Return the (x, y) coordinate for the center point of the cell that contains the specified text.  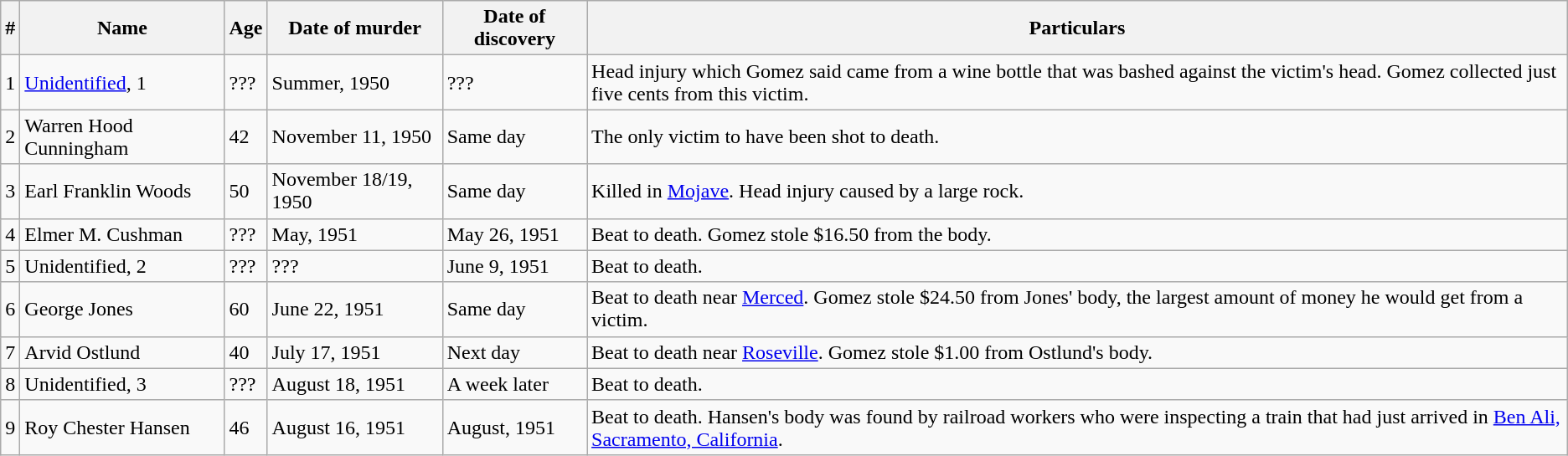
Particulars (1077, 28)
4 (10, 234)
November 11, 1950 (355, 137)
5 (10, 266)
1 (10, 82)
June 9, 1951 (514, 266)
7 (10, 352)
June 22, 1951 (355, 310)
Beat to death. Hansen's body was found by railroad workers who were inspecting a train that had just arrived in Ben Ali, Sacramento, California. (1077, 427)
Killed in Mojave. Head injury caused by a large rock. (1077, 191)
Unidentified, 2 (122, 266)
Name (122, 28)
8 (10, 384)
6 (10, 310)
50 (246, 191)
Beat to death. Gomez stole $16.50 from the body. (1077, 234)
Unidentified, 3 (122, 384)
Date of murder (355, 28)
40 (246, 352)
August 18, 1951 (355, 384)
60 (246, 310)
Date of discovery (514, 28)
42 (246, 137)
# (10, 28)
Roy Chester Hansen (122, 427)
George Jones (122, 310)
Head injury which Gomez said came from a wine bottle that was bashed against the victim's head. Gomez collected just five cents from this victim. (1077, 82)
Next day (514, 352)
Earl Franklin Woods (122, 191)
A week later (514, 384)
July 17, 1951 (355, 352)
Beat to death near Roseville. Gomez stole $1.00 from Ostlund's body. (1077, 352)
August 16, 1951 (355, 427)
46 (246, 427)
Elmer M. Cushman (122, 234)
The only victim to have been shot to death. (1077, 137)
May 26, 1951 (514, 234)
Warren Hood Cunningham (122, 137)
Summer, 1950 (355, 82)
Beat to death near Merced. Gomez stole $24.50 from Jones' body, the largest amount of money he would get from a victim. (1077, 310)
May, 1951 (355, 234)
3 (10, 191)
Arvid Ostlund (122, 352)
Age (246, 28)
2 (10, 137)
Unidentified, 1 (122, 82)
August, 1951 (514, 427)
9 (10, 427)
November 18/19, 1950 (355, 191)
